Return the [x, y] coordinate for the center point of the cell that contains the specified text.  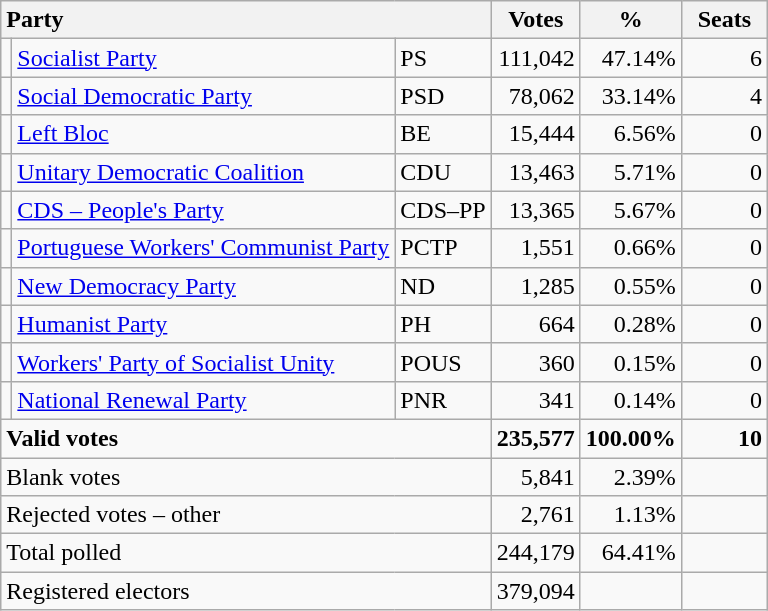
4 [724, 96]
PNR [443, 400]
PSD [443, 96]
Humanist Party [204, 324]
13,463 [536, 172]
Blank votes [246, 477]
1,551 [536, 248]
Rejected votes – other [246, 515]
Workers' Party of Socialist Unity [204, 362]
Portuguese Workers' Communist Party [204, 248]
5.67% [630, 210]
0.66% [630, 248]
13,365 [536, 210]
% [630, 20]
33.14% [630, 96]
ND [443, 286]
664 [536, 324]
111,042 [536, 58]
Party [246, 20]
Registered electors [246, 591]
5,841 [536, 477]
1.13% [630, 515]
2.39% [630, 477]
100.00% [630, 438]
244,179 [536, 553]
CDU [443, 172]
PH [443, 324]
CDS–PP [443, 210]
Valid votes [246, 438]
47.14% [630, 58]
379,094 [536, 591]
Left Bloc [204, 134]
New Democracy Party [204, 286]
341 [536, 400]
6.56% [630, 134]
78,062 [536, 96]
0.15% [630, 362]
Unitary Democratic Coalition [204, 172]
1,285 [536, 286]
National Renewal Party [204, 400]
235,577 [536, 438]
Social Democratic Party [204, 96]
10 [724, 438]
15,444 [536, 134]
0.55% [630, 286]
6 [724, 58]
2,761 [536, 515]
PS [443, 58]
CDS – People's Party [204, 210]
360 [536, 362]
PCTP [443, 248]
0.14% [630, 400]
64.41% [630, 553]
POUS [443, 362]
5.71% [630, 172]
Socialist Party [204, 58]
Votes [536, 20]
BE [443, 134]
0.28% [630, 324]
Seats [724, 20]
Total polled [246, 553]
